Detect which cell encompasses the target text, then output its [x, y] center coordinate. 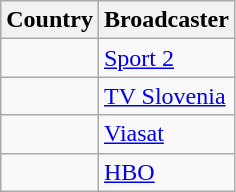
Broadcaster [166, 20]
Sport 2 [166, 58]
Viasat [166, 134]
Country [50, 20]
HBO [166, 172]
TV Slovenia [166, 96]
